Return the [X, Y] coordinate for the center point of the cell that contains the specified text.  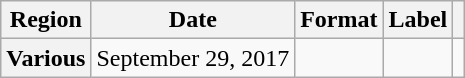
Various [46, 58]
Region [46, 20]
September 29, 2017 [193, 58]
Label [418, 20]
Date [193, 20]
Format [339, 20]
